Provide the [X, Y] coordinate of the cell's center where the given text is located.  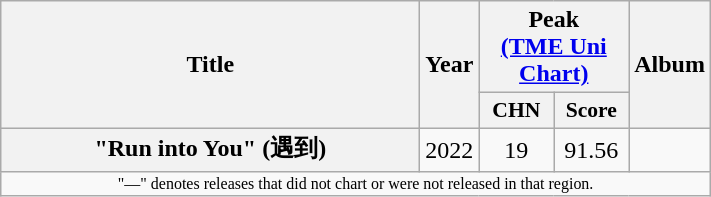
"—" denotes releases that did not chart or were not released in that region. [356, 183]
Title [210, 65]
Score [592, 111]
Album [670, 65]
"Run into You" (遇到) [210, 150]
Peak (TME Uni Chart) [554, 47]
CHN [516, 111]
91.56 [592, 150]
Year [450, 65]
2022 [450, 150]
19 [516, 150]
